Provide the [X, Y] coordinate of the cell's center where the given text is located.  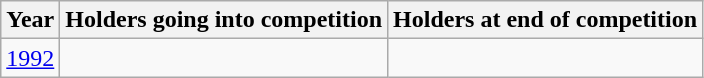
Holders going into competition [224, 20]
Holders at end of competition [546, 20]
1992 [30, 58]
Year [30, 20]
